From the cell containing the given text, extract its center point as (x, y) coordinate. 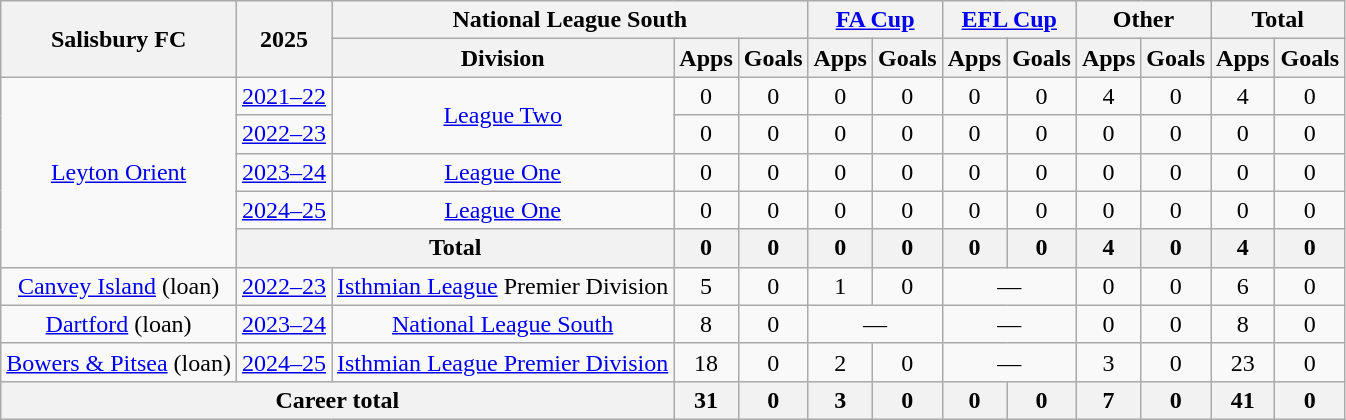
Division (503, 58)
5 (706, 286)
EFL Cup (1009, 20)
2 (840, 362)
41 (1243, 400)
Bowers & Pitsea (loan) (119, 362)
2021–22 (284, 96)
Other (1143, 20)
Dartford (loan) (119, 324)
Salisbury FC (119, 39)
League Two (503, 115)
6 (1243, 286)
Leyton Orient (119, 172)
Career total (338, 400)
31 (706, 400)
18 (706, 362)
Canvey Island (loan) (119, 286)
2025 (284, 39)
23 (1243, 362)
FA Cup (875, 20)
1 (840, 286)
7 (1108, 400)
